Output the [X, Y] coordinate of the center of the cell containing the given text.  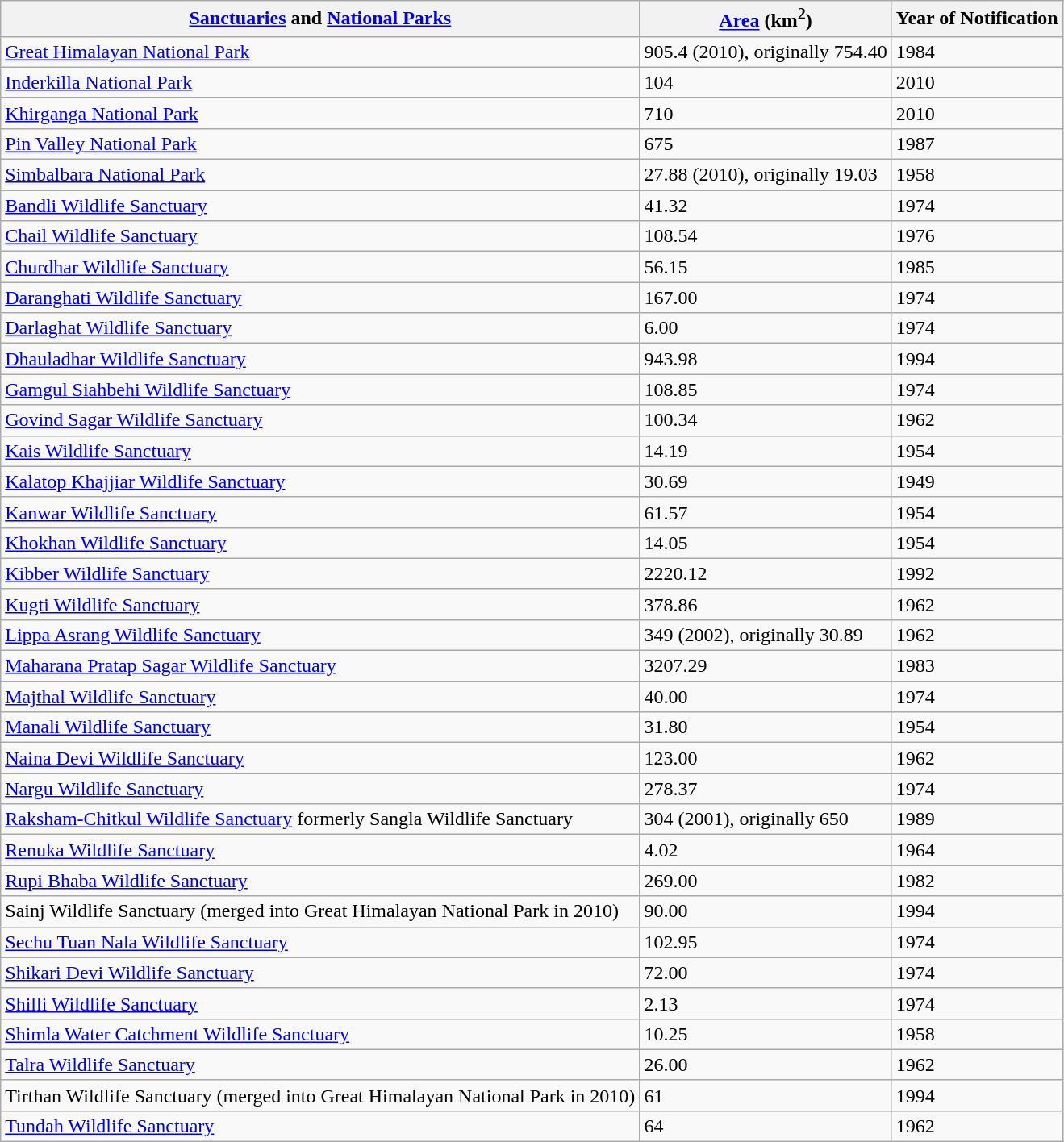
167.00 [766, 298]
Manali Wildlife Sanctuary [320, 727]
6.00 [766, 328]
Govind Sagar Wildlife Sanctuary [320, 420]
Renuka Wildlife Sanctuary [320, 850]
10.25 [766, 1034]
349 (2002), originally 30.89 [766, 635]
Pin Valley National Park [320, 144]
1976 [977, 236]
1989 [977, 819]
31.80 [766, 727]
Raksham-Chitkul Wildlife Sanctuary formerly Sangla Wildlife Sanctuary [320, 819]
1984 [977, 52]
2.13 [766, 1003]
Sanctuaries and National Parks [320, 19]
61 [766, 1095]
278.37 [766, 789]
61.57 [766, 512]
Khirganga National Park [320, 113]
102.95 [766, 942]
675 [766, 144]
Dhauladhar Wildlife Sanctuary [320, 359]
2220.12 [766, 573]
1949 [977, 481]
1987 [977, 144]
Gamgul Siahbehi Wildlife Sanctuary [320, 390]
41.32 [766, 206]
Majthal Wildlife Sanctuary [320, 697]
304 (2001), originally 650 [766, 819]
108.54 [766, 236]
72.00 [766, 973]
27.88 (2010), originally 19.03 [766, 175]
1964 [977, 850]
Kibber Wildlife Sanctuary [320, 573]
1982 [977, 881]
Year of Notification [977, 19]
378.86 [766, 604]
Naina Devi Wildlife Sanctuary [320, 758]
100.34 [766, 420]
26.00 [766, 1065]
Bandli Wildlife Sanctuary [320, 206]
Great Himalayan National Park [320, 52]
269.00 [766, 881]
40.00 [766, 697]
90.00 [766, 911]
Shikari Devi Wildlife Sanctuary [320, 973]
1985 [977, 267]
Nargu Wildlife Sanctuary [320, 789]
123.00 [766, 758]
Kugti Wildlife Sanctuary [320, 604]
104 [766, 82]
4.02 [766, 850]
Inderkilla National Park [320, 82]
1992 [977, 573]
3207.29 [766, 666]
Kanwar Wildlife Sanctuary [320, 512]
Churdhar Wildlife Sanctuary [320, 267]
64 [766, 1126]
Sainj Wildlife Sanctuary (merged into Great Himalayan National Park in 2010) [320, 911]
710 [766, 113]
108.85 [766, 390]
Sechu Tuan Nala Wildlife Sanctuary [320, 942]
943.98 [766, 359]
Kais Wildlife Sanctuary [320, 451]
14.05 [766, 543]
Tirthan Wildlife Sanctuary (merged into Great Himalayan National Park in 2010) [320, 1095]
Daranghati Wildlife Sanctuary [320, 298]
Kalatop Khajjiar Wildlife Sanctuary [320, 481]
Shilli Wildlife Sanctuary [320, 1003]
905.4 (2010), originally 754.40 [766, 52]
Lippa Asrang Wildlife Sanctuary [320, 635]
14.19 [766, 451]
1983 [977, 666]
Darlaghat Wildlife Sanctuary [320, 328]
Talra Wildlife Sanctuary [320, 1065]
Simbalbara National Park [320, 175]
30.69 [766, 481]
Khokhan Wildlife Sanctuary [320, 543]
Tundah Wildlife Sanctuary [320, 1126]
Rupi Bhaba Wildlife Sanctuary [320, 881]
Chail Wildlife Sanctuary [320, 236]
56.15 [766, 267]
Shimla Water Catchment Wildlife Sanctuary [320, 1034]
Area (km2) [766, 19]
Maharana Pratap Sagar Wildlife Sanctuary [320, 666]
